Return (X, Y) of the center of cell containing provided text 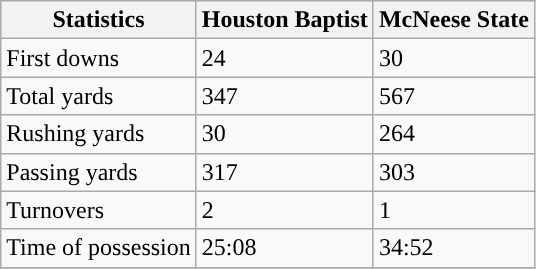
1 (454, 210)
347 (284, 96)
McNeese State (454, 20)
264 (454, 134)
2 (284, 210)
317 (284, 172)
Turnovers (99, 210)
Total yards (99, 96)
Statistics (99, 20)
Rushing yards (99, 134)
34:52 (454, 248)
Passing yards (99, 172)
567 (454, 96)
25:08 (284, 248)
24 (284, 58)
303 (454, 172)
Houston Baptist (284, 20)
First downs (99, 58)
Time of possession (99, 248)
